Return the [X, Y] coordinate for the center point of the cell that contains the specified text.  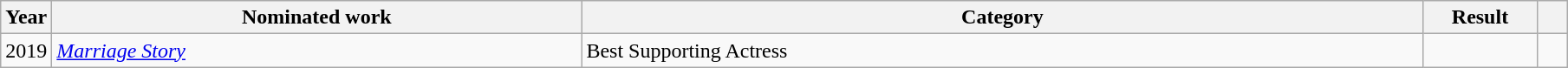
Result [1480, 17]
Nominated work [317, 17]
Category [1002, 17]
Year [26, 17]
2019 [26, 51]
Marriage Story [317, 51]
Best Supporting Actress [1002, 51]
